Return the (X, Y) coordinate for the center point of the cell that contains the specified text.  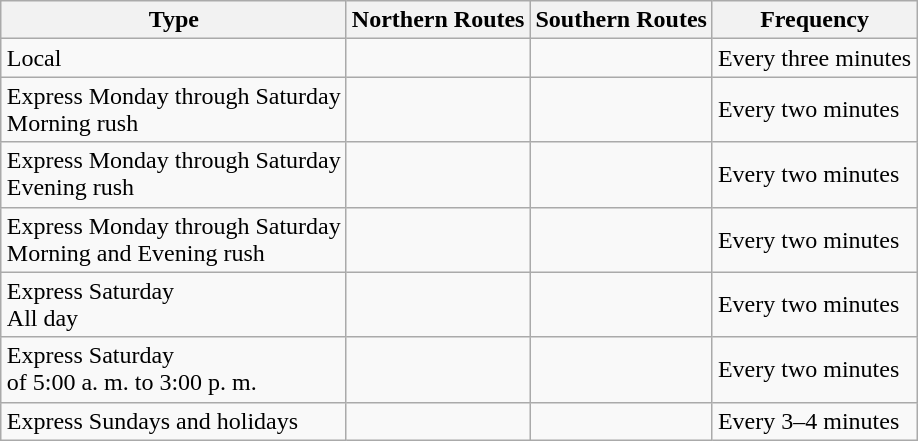
Northern Routes (438, 20)
Express Monday through SaturdayMorning rush (174, 110)
Every 3–4 minutes (814, 421)
Type (174, 20)
Express Sundays and holidays (174, 421)
Express Monday through SaturdayMorning and Evening rush (174, 240)
Express Monday through SaturdayEvening rush (174, 174)
Express Saturdayof 5:00 a. m. to 3:00 p. m. (174, 370)
Frequency (814, 20)
Southern Routes (621, 20)
Every three minutes (814, 58)
Local (174, 58)
Express SaturdayAll day (174, 304)
